Extract the (X, Y) coordinate from the center of the cell holding the provided text.  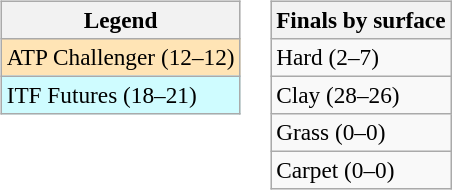
Hard (2–7) (361, 57)
Carpet (0–0) (361, 171)
Grass (0–0) (361, 133)
Finals by surface (361, 20)
Legend (120, 20)
Clay (28–26) (361, 95)
ITF Futures (18–21) (120, 95)
ATP Challenger (12–12) (120, 57)
